Provide the (x, y) coordinate of the cell's center where the given text is located.  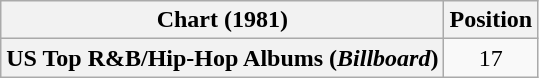
Chart (1981) (222, 20)
Position (491, 20)
17 (491, 58)
US Top R&B/Hip-Hop Albums (Billboard) (222, 58)
